Extract the [x, y] coordinate from the center of the cell holding the provided text.  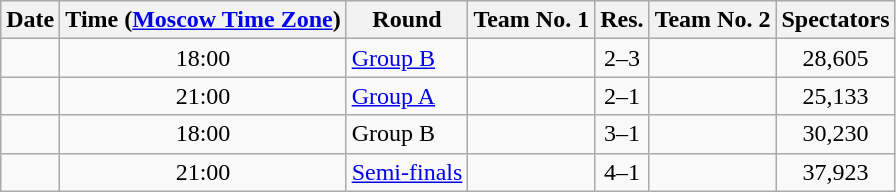
2–3 [622, 58]
3–1 [622, 134]
28,605 [836, 58]
Date [30, 20]
Spectators [836, 20]
Team No. 1 [532, 20]
Time (Moscow Time Zone) [203, 20]
Round [407, 20]
25,133 [836, 96]
Semi-finals [407, 172]
2–1 [622, 96]
Group A [407, 96]
37,923 [836, 172]
30,230 [836, 134]
4–1 [622, 172]
Team No. 2 [712, 20]
Res. [622, 20]
